Locate the cell with the specified text and output its (x, y) center coordinate. 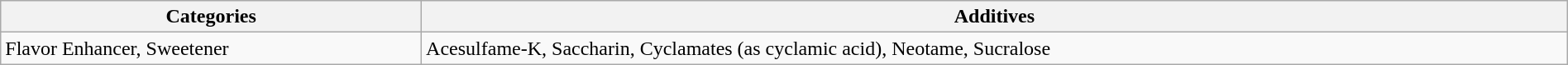
Flavor Enhancer, Sweetener (212, 48)
Acesulfame-K, Saccharin, Cyclamates (as cyclamic acid), Neotame, Sucralose (995, 48)
Additives (995, 17)
Categories (212, 17)
